From the cell containing the given text, extract its center point as (X, Y) coordinate. 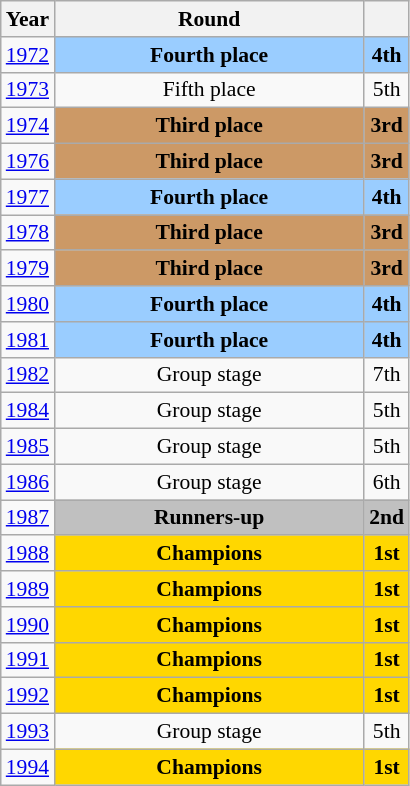
1991 (28, 660)
1981 (28, 340)
1984 (28, 411)
Round (209, 19)
1976 (28, 162)
1986 (28, 482)
6th (386, 482)
7th (386, 375)
1994 (28, 767)
1977 (28, 197)
1985 (28, 447)
1979 (28, 269)
1988 (28, 554)
1989 (28, 589)
1982 (28, 375)
Year (28, 19)
1980 (28, 304)
2nd (386, 518)
Fifth place (209, 90)
1973 (28, 90)
1972 (28, 55)
1987 (28, 518)
1992 (28, 696)
Runners-up (209, 518)
1990 (28, 625)
1978 (28, 233)
1974 (28, 126)
1993 (28, 732)
